Return (x, y) of the center of cell containing provided text 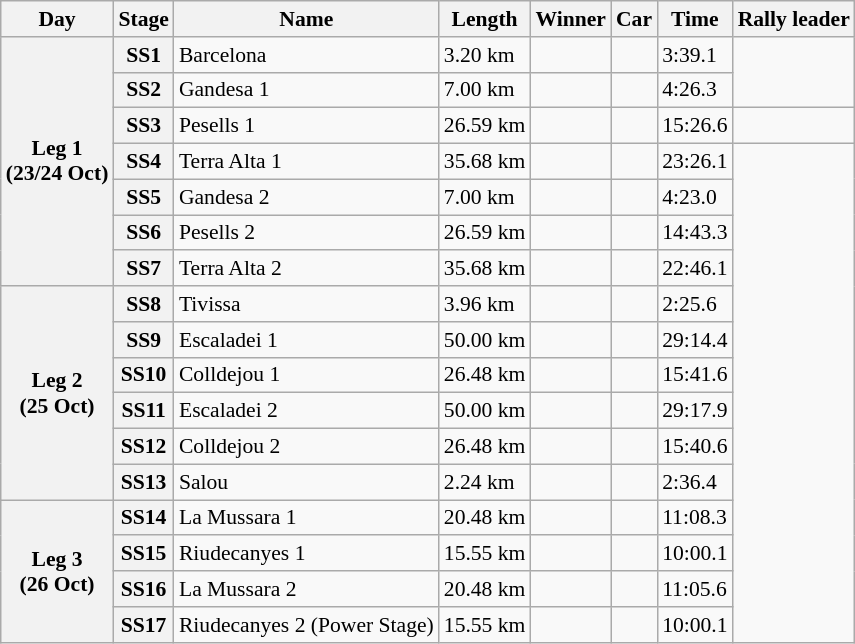
SS5 (143, 197)
Gandesa 1 (306, 90)
SS16 (143, 589)
15:41.6 (694, 375)
Length (485, 19)
Winner (570, 19)
SS3 (143, 126)
3.96 km (485, 304)
Leg 2(25 Oct) (58, 393)
23:26.1 (694, 162)
SS7 (143, 269)
2.24 km (485, 482)
15:26.6 (694, 126)
Pesells 2 (306, 233)
La Mussara 1 (306, 518)
14:43.3 (694, 233)
Escaladei 1 (306, 340)
SS2 (143, 90)
SS13 (143, 482)
SS9 (143, 340)
Tivissa (306, 304)
Pesells 1 (306, 126)
SS12 (143, 447)
Escaladei 2 (306, 411)
Barcelona (306, 55)
Car (634, 19)
SS17 (143, 625)
15:40.6 (694, 447)
11:05.6 (694, 589)
SS15 (143, 554)
29:14.4 (694, 340)
Rally leader (794, 19)
11:08.3 (694, 518)
4:23.0 (694, 197)
3.20 km (485, 55)
Terra Alta 2 (306, 269)
Gandesa 2 (306, 197)
SS6 (143, 233)
Leg 1(23/24 Oct) (58, 162)
Leg 3(26 Oct) (58, 571)
SS11 (143, 411)
Salou (306, 482)
2:25.6 (694, 304)
3:39.1 (694, 55)
Colldejou 1 (306, 375)
SS1 (143, 55)
Time (694, 19)
Day (58, 19)
SS4 (143, 162)
Stage (143, 19)
La Mussara 2 (306, 589)
SS10 (143, 375)
29:17.9 (694, 411)
Name (306, 19)
SS14 (143, 518)
SS8 (143, 304)
Colldejou 2 (306, 447)
Riudecanyes 2 (Power Stage) (306, 625)
22:46.1 (694, 269)
Riudecanyes 1 (306, 554)
2:36.4 (694, 482)
4:26.3 (694, 90)
Terra Alta 1 (306, 162)
